Provide the (X, Y) coordinate of the cell's center where the given text is located.  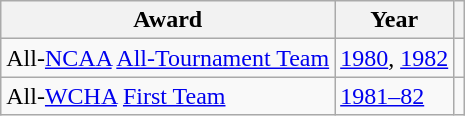
All-NCAA All-Tournament Team (168, 58)
1981–82 (394, 96)
All-WCHA First Team (168, 96)
Year (394, 20)
1980, 1982 (394, 58)
Award (168, 20)
